Pinpoint the cell where the given text exists, returning its (x, y) midpoint coordinate. 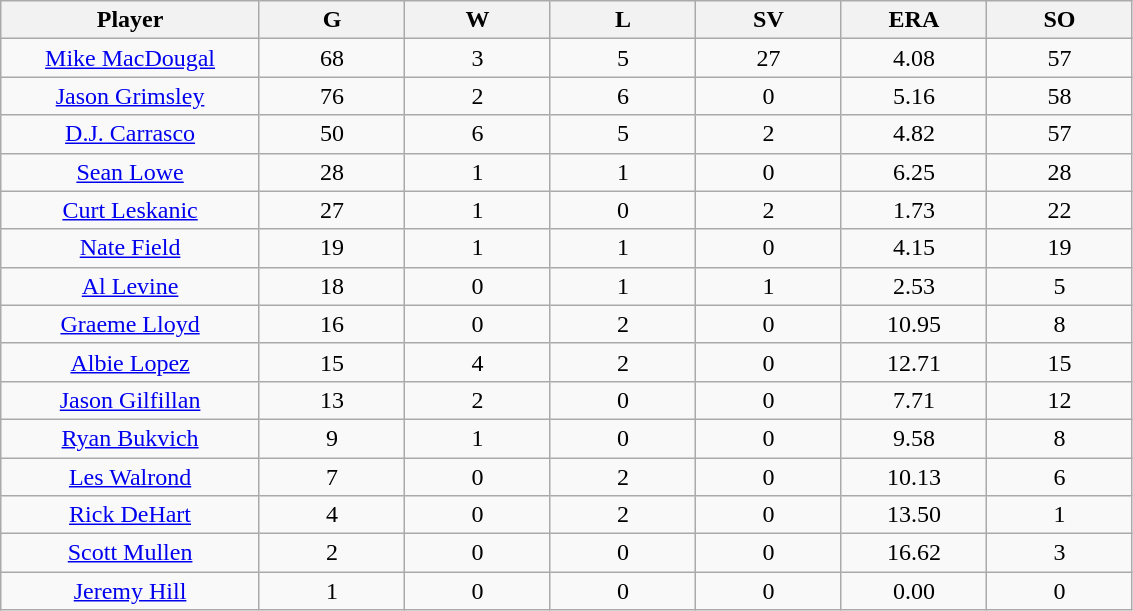
Albie Lopez (130, 362)
50 (332, 134)
16 (332, 324)
Jason Gilfillan (130, 400)
Les Walrond (130, 477)
W (478, 20)
4.82 (914, 134)
18 (332, 286)
10.13 (914, 477)
Ryan Bukvich (130, 438)
5.16 (914, 96)
13 (332, 400)
4.08 (914, 58)
L (622, 20)
Al Levine (130, 286)
12.71 (914, 362)
Graeme Lloyd (130, 324)
1.73 (914, 210)
58 (1060, 96)
SV (768, 20)
2.53 (914, 286)
Jeremy Hill (130, 591)
SO (1060, 20)
7.71 (914, 400)
G (332, 20)
Curt Leskanic (130, 210)
4.15 (914, 248)
D.J. Carrasco (130, 134)
Scott Mullen (130, 553)
13.50 (914, 515)
Mike MacDougal (130, 58)
Jason Grimsley (130, 96)
76 (332, 96)
9 (332, 438)
6.25 (914, 172)
Player (130, 20)
16.62 (914, 553)
10.95 (914, 324)
Sean Lowe (130, 172)
Nate Field (130, 248)
ERA (914, 20)
12 (1060, 400)
9.58 (914, 438)
22 (1060, 210)
68 (332, 58)
Rick DeHart (130, 515)
0.00 (914, 591)
7 (332, 477)
